Extract the (x, y) coordinate from the center of the cell holding the provided text.  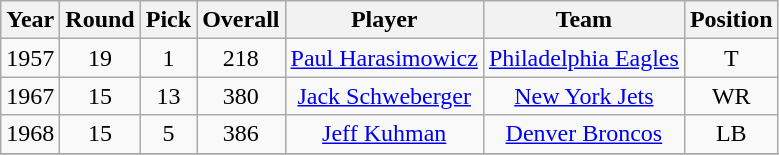
Pick (168, 20)
Paul Harasimowicz (384, 58)
13 (168, 96)
1957 (30, 58)
New York Jets (584, 96)
Philadelphia Eagles (584, 58)
Position (731, 20)
Overall (241, 20)
380 (241, 96)
Team (584, 20)
218 (241, 58)
Jeff Kuhman (384, 134)
1967 (30, 96)
LB (731, 134)
19 (100, 58)
Player (384, 20)
Denver Broncos (584, 134)
Jack Schweberger (384, 96)
1968 (30, 134)
386 (241, 134)
T (731, 58)
WR (731, 96)
Year (30, 20)
Round (100, 20)
5 (168, 134)
1 (168, 58)
